Locate the cell with the specified text and output its [x, y] center coordinate. 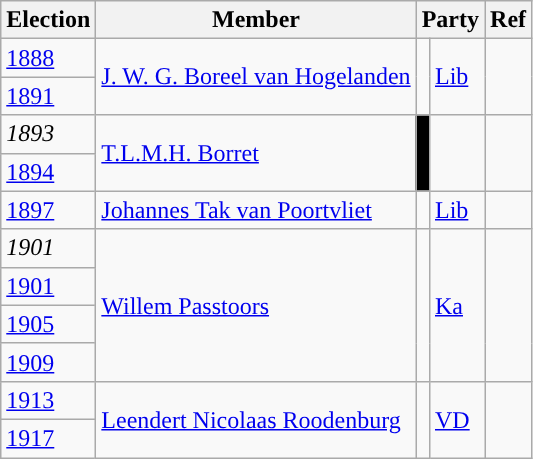
Party [450, 20]
Johannes Tak van Poortvliet [256, 210]
1917 [48, 438]
1894 [48, 172]
1897 [48, 210]
J. W. G. Boreel van Hogelanden [256, 77]
1905 [48, 324]
1909 [48, 362]
T.L.M.H. Borret [256, 153]
VD [456, 419]
1888 [48, 58]
Ref [508, 20]
Ka [456, 305]
Election [48, 20]
1893 [48, 134]
1913 [48, 400]
1891 [48, 96]
Willem Passtoors [256, 305]
Leendert Nicolaas Roodenburg [256, 419]
Member [256, 20]
